Find where the given text appears and provide that cell's center as (x, y) coordinate. 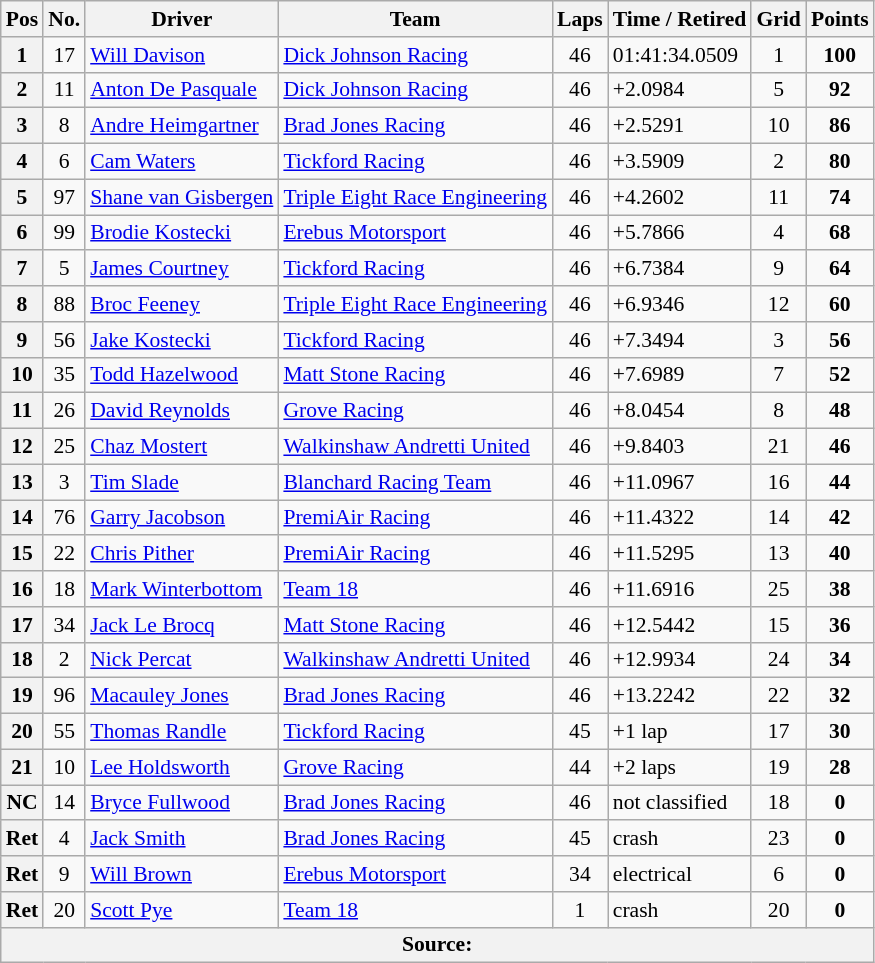
+6.9346 (680, 304)
80 (840, 162)
96 (64, 696)
Bryce Fullwood (182, 803)
Todd Hazelwood (182, 375)
Time / Retired (680, 19)
76 (64, 518)
Andre Heimgartner (182, 126)
+2.5291 (680, 126)
Blanchard Racing Team (415, 482)
74 (840, 197)
26 (64, 411)
+7.6989 (680, 375)
Source: (438, 945)
Jack Smith (182, 839)
99 (64, 233)
electrical (680, 874)
Grid (778, 19)
48 (840, 411)
+11.4322 (680, 518)
38 (840, 589)
23 (778, 839)
Nick Percat (182, 660)
Jack Le Brocq (182, 625)
Mark Winterbottom (182, 589)
+4.2602 (680, 197)
Jake Kostecki (182, 340)
Garry Jacobson (182, 518)
Lee Holdsworth (182, 767)
Cam Waters (182, 162)
+12.9934 (680, 660)
Will Davison (182, 55)
+2 laps (680, 767)
+3.5909 (680, 162)
Will Brown (182, 874)
No. (64, 19)
97 (64, 197)
Pos (22, 19)
40 (840, 554)
28 (840, 767)
68 (840, 233)
Driver (182, 19)
+11.5295 (680, 554)
Macauley Jones (182, 696)
Brodie Kostecki (182, 233)
42 (840, 518)
24 (778, 660)
+9.8403 (680, 447)
not classified (680, 803)
+1 lap (680, 732)
35 (64, 375)
86 (840, 126)
+5.7866 (680, 233)
Thomas Randle (182, 732)
100 (840, 55)
88 (64, 304)
Team (415, 19)
60 (840, 304)
David Reynolds (182, 411)
36 (840, 625)
64 (840, 269)
+11.6916 (680, 589)
Points (840, 19)
32 (840, 696)
James Courtney (182, 269)
+11.0967 (680, 482)
55 (64, 732)
+7.3494 (680, 340)
30 (840, 732)
Laps (580, 19)
Chaz Mostert (182, 447)
NC (22, 803)
Anton De Pasquale (182, 90)
Tim Slade (182, 482)
01:41:34.0509 (680, 55)
+8.0454 (680, 411)
Scott Pye (182, 910)
+12.5442 (680, 625)
Chris Pither (182, 554)
+2.0984 (680, 90)
Broc Feeney (182, 304)
92 (840, 90)
+13.2242 (680, 696)
52 (840, 375)
+6.7384 (680, 269)
Shane van Gisbergen (182, 197)
